Capture the cell that displays the provided text and extract its [X, Y] central coordinate. 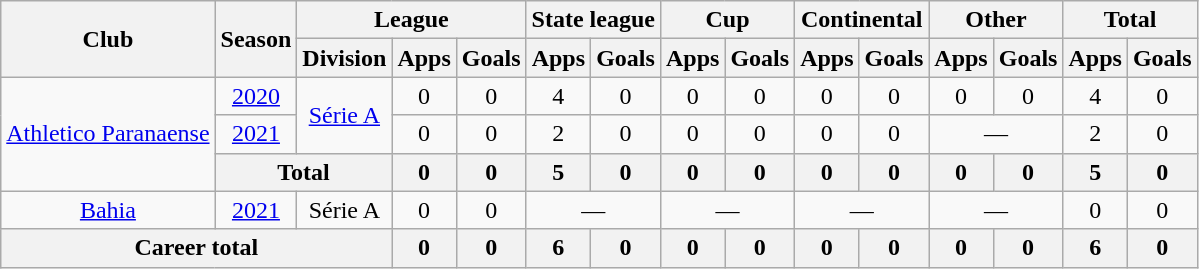
Athletico Paranaense [108, 134]
2020 [256, 96]
Continental [862, 20]
Club [108, 39]
Season [256, 39]
Cup [727, 20]
Division [344, 58]
Other [996, 20]
State league [593, 20]
Career total [196, 248]
League [412, 20]
Bahia [108, 210]
